Output the (x, y) coordinate of the center of the cell containing the given text.  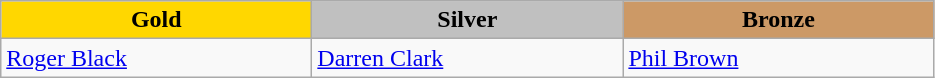
Roger Black (156, 58)
Darren Clark (468, 58)
Gold (156, 20)
Bronze (778, 20)
Silver (468, 20)
Phil Brown (778, 58)
